Find where the given text appears and provide that cell's center as (X, Y) coordinate. 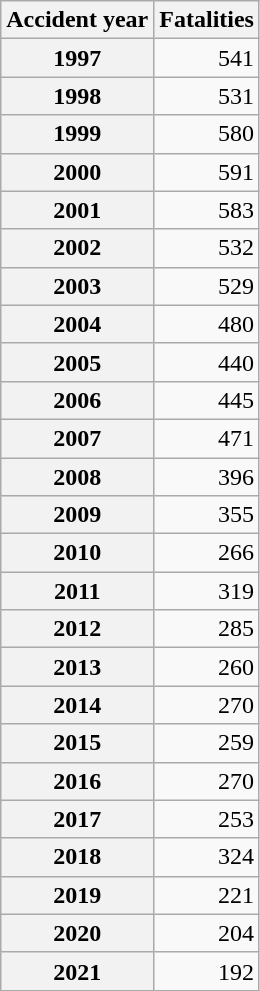
532 (207, 248)
2000 (78, 172)
2007 (78, 438)
440 (207, 362)
471 (207, 438)
319 (207, 591)
2019 (78, 895)
580 (207, 134)
2010 (78, 553)
1998 (78, 96)
541 (207, 58)
2020 (78, 933)
324 (207, 857)
2013 (78, 667)
266 (207, 553)
2012 (78, 629)
253 (207, 819)
531 (207, 96)
480 (207, 324)
Accident year (78, 20)
2009 (78, 515)
2006 (78, 400)
355 (207, 515)
2016 (78, 781)
221 (207, 895)
2001 (78, 210)
285 (207, 629)
1997 (78, 58)
2005 (78, 362)
2014 (78, 705)
2004 (78, 324)
2008 (78, 477)
2003 (78, 286)
Fatalities (207, 20)
396 (207, 477)
204 (207, 933)
2002 (78, 248)
2018 (78, 857)
2011 (78, 591)
583 (207, 210)
2015 (78, 743)
192 (207, 971)
445 (207, 400)
260 (207, 667)
2017 (78, 819)
529 (207, 286)
259 (207, 743)
1999 (78, 134)
591 (207, 172)
2021 (78, 971)
